Return [x, y] of the center of cell containing provided text 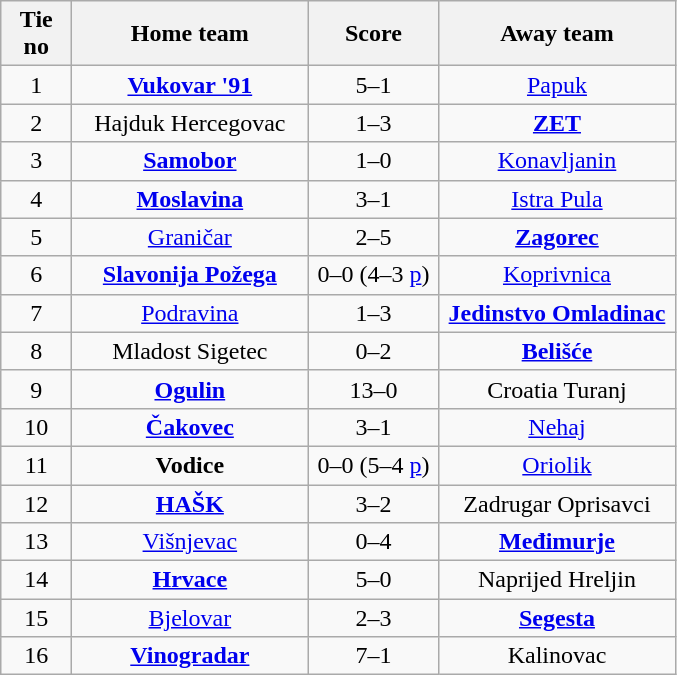
Slavonija Požega [190, 275]
13–0 [374, 389]
6 [36, 275]
2–5 [374, 237]
Podravina [190, 313]
3 [36, 161]
Papuk [557, 85]
7–1 [374, 656]
Tie no [36, 34]
Croatia Turanj [557, 389]
3–2 [374, 503]
Vukovar '91 [190, 85]
Samobor [190, 161]
Vinogradar [190, 656]
Bjelovar [190, 618]
Nehaj [557, 427]
Moslavina [190, 199]
Naprijed Hreljin [557, 580]
11 [36, 465]
Vodice [190, 465]
5 [36, 237]
1 [36, 85]
Score [374, 34]
0–0 (4–3 p) [374, 275]
10 [36, 427]
Away team [557, 34]
0–2 [374, 351]
0–0 (5–4 p) [374, 465]
ZET [557, 123]
1–0 [374, 161]
Graničar [190, 237]
Oriolik [557, 465]
Belišće [557, 351]
Istra Pula [557, 199]
5–1 [374, 85]
Hrvace [190, 580]
4 [36, 199]
2 [36, 123]
12 [36, 503]
Segesta [557, 618]
7 [36, 313]
9 [36, 389]
Ogulin [190, 389]
Višnjevac [190, 542]
Zagorec [557, 237]
13 [36, 542]
2–3 [374, 618]
Kalinovac [557, 656]
5–0 [374, 580]
16 [36, 656]
14 [36, 580]
8 [36, 351]
Zadrugar Oprisavci [557, 503]
Koprivnica [557, 275]
HAŠK [190, 503]
Konavljanin [557, 161]
0–4 [374, 542]
15 [36, 618]
Čakovec [190, 427]
Hajduk Hercegovac [190, 123]
Međimurje [557, 542]
Mladost Sigetec [190, 351]
Home team [190, 34]
Jedinstvo Omladinac [557, 313]
